Locate the cell with the specified text and output its (X, Y) center coordinate. 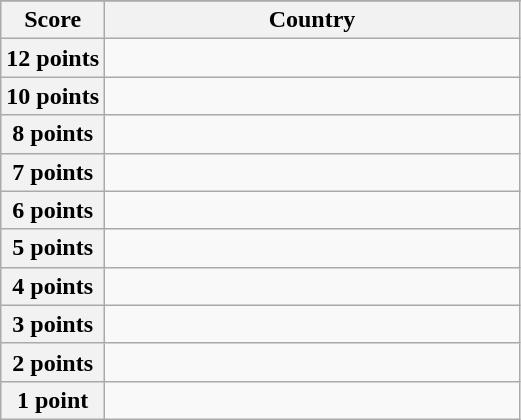
Score (53, 20)
4 points (53, 286)
2 points (53, 362)
3 points (53, 324)
8 points (53, 134)
12 points (53, 58)
5 points (53, 248)
7 points (53, 172)
Country (312, 20)
6 points (53, 210)
10 points (53, 96)
1 point (53, 400)
